Capture the cell that displays the provided text and extract its [X, Y] central coordinate. 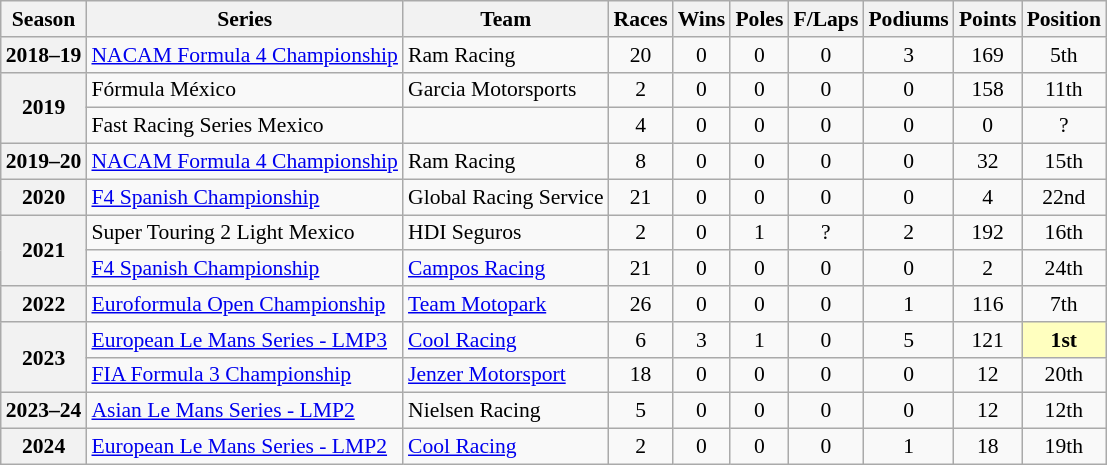
6 [641, 340]
Wins [702, 19]
158 [988, 90]
1st [1064, 340]
11th [1064, 90]
Points [988, 19]
12th [1064, 411]
20 [641, 55]
2019 [44, 108]
Euroformula Open Championship [244, 304]
2020 [44, 197]
19th [1064, 447]
2018–19 [44, 55]
FIA Formula 3 Championship [244, 375]
Super Touring 2 Light Mexico [244, 233]
169 [988, 55]
2024 [44, 447]
26 [641, 304]
Asian Le Mans Series - LMP2 [244, 411]
Series [244, 19]
Team Motopark [506, 304]
22nd [1064, 197]
2023 [44, 358]
7th [1064, 304]
Garcia Motorsports [506, 90]
15th [1064, 162]
121 [988, 340]
116 [988, 304]
32 [988, 162]
Position [1064, 19]
F/Laps [826, 19]
Podiums [908, 19]
Fórmula México [244, 90]
Campos Racing [506, 269]
16th [1064, 233]
Season [44, 19]
HDI Seguros [506, 233]
20th [1064, 375]
Global Racing Service [506, 197]
8 [641, 162]
2022 [44, 304]
Races [641, 19]
Team [506, 19]
Nielsen Racing [506, 411]
European Le Mans Series - LMP2 [244, 447]
5th [1064, 55]
Poles [759, 19]
2019–20 [44, 162]
European Le Mans Series - LMP3 [244, 340]
24th [1064, 269]
Fast Racing Series Mexico [244, 126]
2021 [44, 250]
192 [988, 233]
2023–24 [44, 411]
Jenzer Motorsport [506, 375]
